From the cell containing the given text, extract its center point as (X, Y) coordinate. 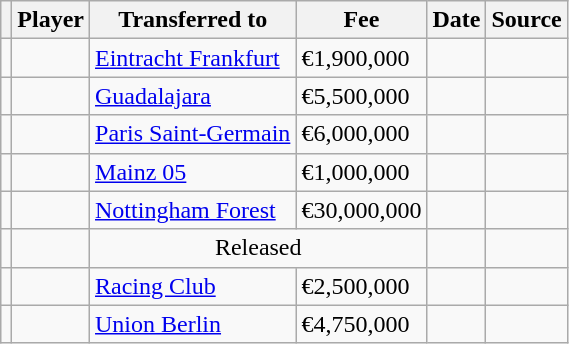
€6,000,000 (362, 134)
Nottingham Forest (193, 210)
Source (526, 20)
Eintracht Frankfurt (193, 58)
Fee (362, 20)
€5,500,000 (362, 96)
€1,000,000 (362, 172)
Transferred to (193, 20)
€1,900,000 (362, 58)
Paris Saint-Germain (193, 134)
Guadalajara (193, 96)
Player (51, 20)
Racing Club (193, 286)
€30,000,000 (362, 210)
€2,500,000 (362, 286)
Mainz 05 (193, 172)
Date (456, 20)
Union Berlin (193, 324)
€4,750,000 (362, 324)
Released (258, 248)
